Scan for the cell matching the given text and deliver its [X, Y] coordinate at center. 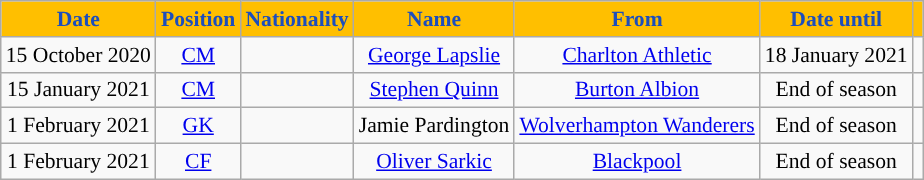
Nationality [296, 19]
Wolverhampton Wanderers [636, 126]
Name [434, 19]
Blackpool [636, 162]
From [636, 19]
GK [198, 126]
Charlton Athletic [636, 55]
Burton Albion [636, 90]
Position [198, 19]
George Lapslie [434, 55]
Date [78, 19]
18 January 2021 [836, 55]
15 January 2021 [78, 90]
Stephen Quinn [434, 90]
CF [198, 162]
Date until [836, 19]
15 October 2020 [78, 55]
Oliver Sarkic [434, 162]
Jamie Pardington [434, 126]
